Determine the (X, Y) coordinate at the center of the cell enclosing the given text.  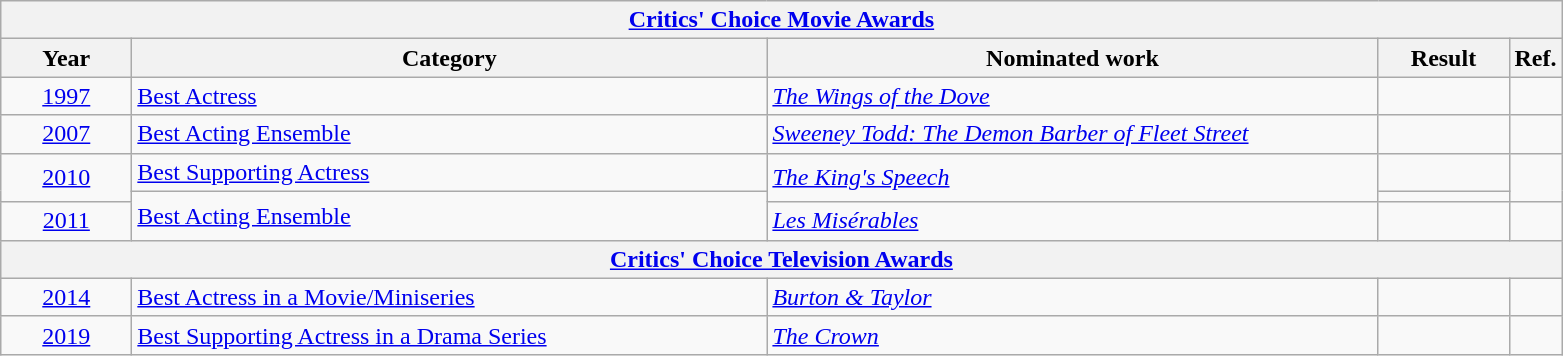
Critics' Choice Movie Awards (782, 20)
Result (1444, 58)
Best Actress (450, 96)
Best Supporting Actress in a Drama Series (450, 335)
2007 (66, 134)
Nominated work (1072, 58)
The Crown (1072, 335)
Year (66, 58)
Ref. (1536, 58)
The Wings of the Dove (1072, 96)
Critics' Choice Television Awards (782, 259)
Best Supporting Actress (450, 172)
Sweeney Todd: The Demon Barber of Fleet Street (1072, 134)
2011 (66, 221)
2014 (66, 297)
The King's Speech (1072, 178)
Category (450, 58)
1997 (66, 96)
Best Actress in a Movie/Miniseries (450, 297)
2019 (66, 335)
Burton & Taylor (1072, 297)
2010 (66, 178)
Les Misérables (1072, 221)
